Locate the cell with the specified text and output its (x, y) center coordinate. 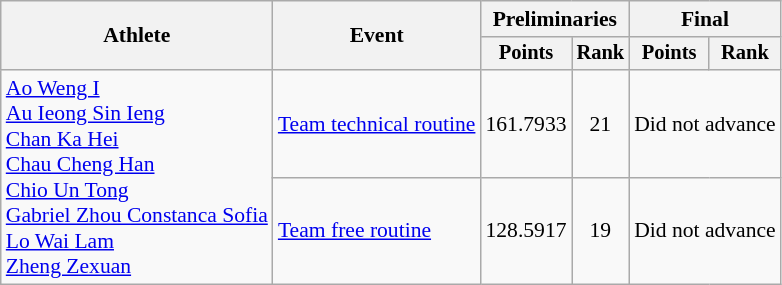
19 (601, 232)
Team technical routine (377, 124)
Event (377, 36)
21 (601, 124)
Athlete (137, 36)
Team free routine (377, 232)
Final (705, 19)
Ao Weng I Au Ieong Sin Ieng Chan Ka Hei Chau Cheng Han Chio Un Tong Gabriel Zhou Constanca Sofia Lo Wai Lam Zheng Zexuan (137, 177)
128.5917 (526, 232)
161.7933 (526, 124)
Preliminaries (554, 19)
